Determine the [x, y] coordinate at the center of the cell enclosing the given text.  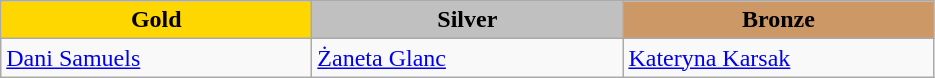
Gold [156, 20]
Żaneta Glanc [468, 58]
Kateryna Karsak [778, 58]
Silver [468, 20]
Bronze [778, 20]
Dani Samuels [156, 58]
